Output the (x, y) coordinate of the center of the cell containing the given text.  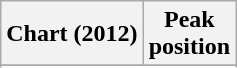
Peak position (189, 34)
Chart (2012) (72, 34)
